From the cell containing the given text, extract its center point as (X, Y) coordinate. 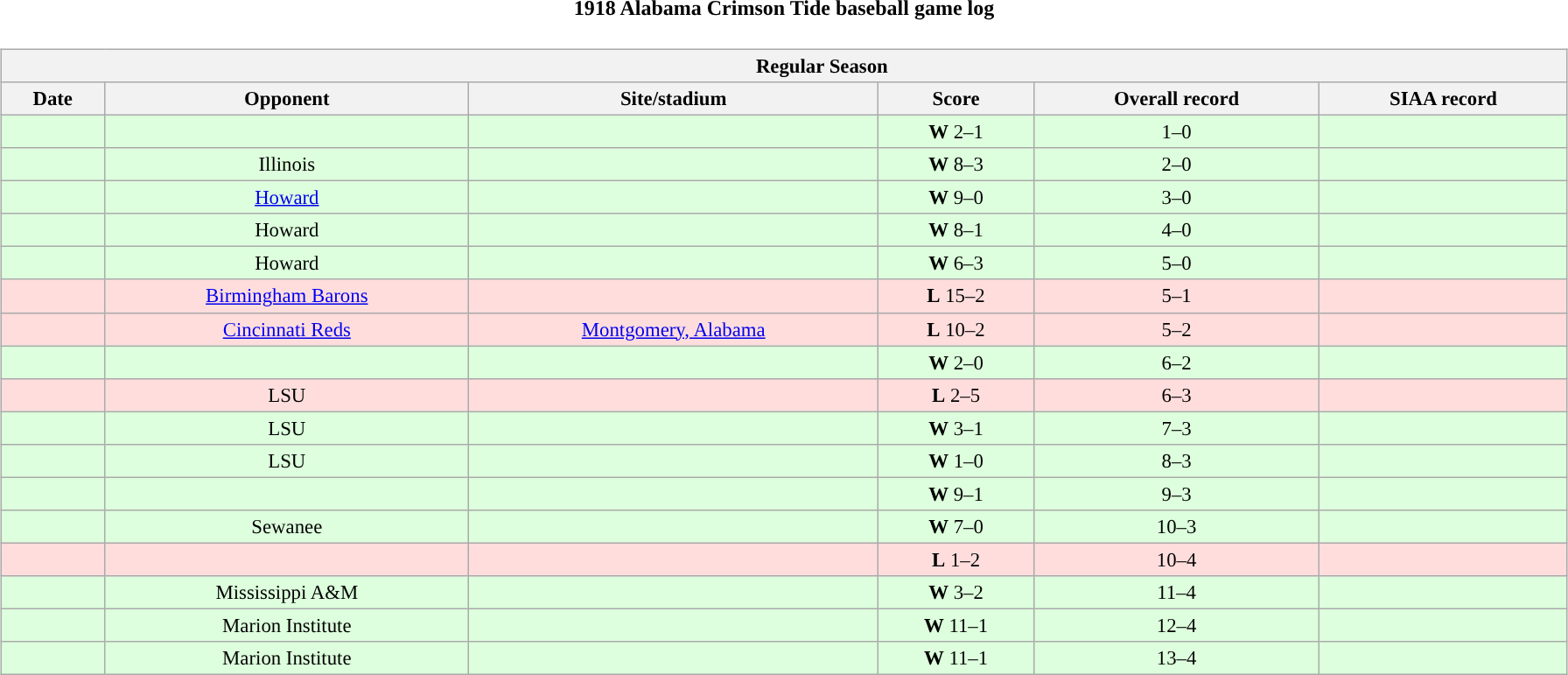
10–3 (1176, 527)
Cincinnati Reds (287, 329)
Regular Season (784, 66)
W 8–1 (956, 230)
13–4 (1176, 658)
1–0 (1176, 131)
W 9–1 (956, 494)
SIAA record (1444, 99)
5–1 (1176, 296)
Sewanee (287, 527)
4–0 (1176, 230)
9–3 (1176, 494)
W 8–3 (956, 165)
W 7–0 (956, 527)
W 3–2 (956, 593)
Score (956, 99)
W 9–0 (956, 198)
10–4 (1176, 559)
W 1–0 (956, 461)
L 10–2 (956, 329)
W 6–3 (956, 264)
W 3–1 (956, 428)
3–0 (1176, 198)
L 2–5 (956, 395)
2–0 (1176, 165)
W 2–1 (956, 131)
W 2–0 (956, 362)
7–3 (1176, 428)
Site/stadium (674, 99)
Birmingham Barons (287, 296)
Date (52, 99)
Mississippi A&M (287, 593)
8–3 (1176, 461)
Opponent (287, 99)
Illinois (287, 165)
L 15–2 (956, 296)
5–2 (1176, 329)
Montgomery, Alabama (674, 329)
11–4 (1176, 593)
5–0 (1176, 264)
6–3 (1176, 395)
12–4 (1176, 625)
Overall record (1176, 99)
6–2 (1176, 362)
L 1–2 (956, 559)
